From the cell containing the given text, extract its center point as (X, Y) coordinate. 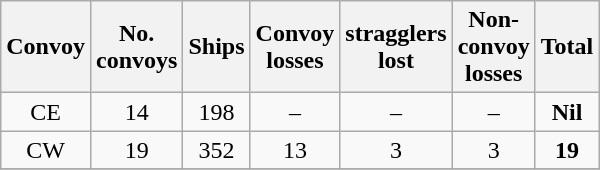
198 (216, 112)
Convoy losses (295, 47)
CE (46, 112)
Total (567, 47)
352 (216, 150)
Nil (567, 112)
Non-convoy losses (494, 47)
Convoy (46, 47)
14 (136, 112)
13 (295, 150)
stragglers lost (396, 47)
Ships (216, 47)
CW (46, 150)
No. convoys (136, 47)
